Locate the cell with the specified text and output its [X, Y] center coordinate. 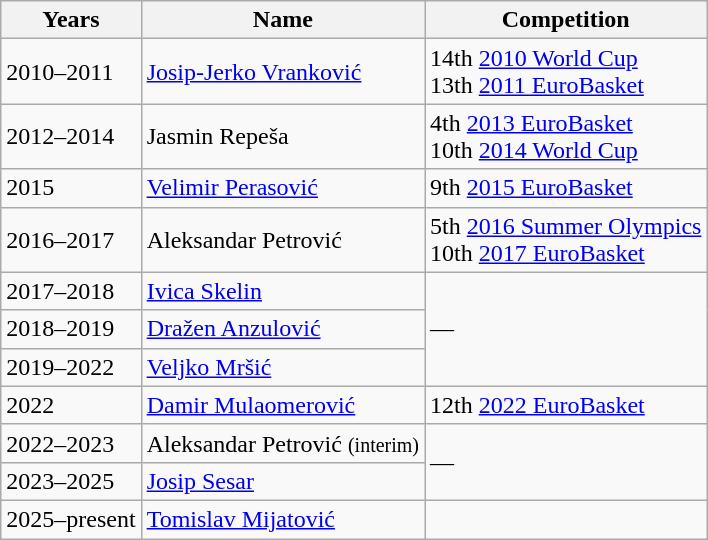
Years [71, 20]
2016–2017 [71, 240]
Name [282, 20]
14th 2010 World Cup 13th 2011 EuroBasket [566, 72]
2012–2014 [71, 136]
2023–2025 [71, 481]
2019–2022 [71, 367]
Josip Sesar [282, 481]
2018–2019 [71, 329]
5th 2016 Summer Olympics10th 2017 EuroBasket [566, 240]
9th 2015 EuroBasket [566, 188]
2025–present [71, 519]
2017–2018 [71, 291]
Ivica Skelin [282, 291]
Damir Mulaomerović [282, 405]
Competition [566, 20]
2015 [71, 188]
2010–2011 [71, 72]
Tomislav Mijatović [282, 519]
2022–2023 [71, 443]
2022 [71, 405]
Josip-Jerko Vranković [282, 72]
Dražen Anzulović [282, 329]
Veljko Mršić [282, 367]
Aleksandar Petrović [282, 240]
Aleksandar Petrović (interim) [282, 443]
12th 2022 EuroBasket [566, 405]
Velimir Perasović [282, 188]
4th 2013 EuroBasket 10th 2014 World Cup [566, 136]
Jasmin Repeša [282, 136]
